Determine the [X, Y] coordinate at the center of the cell enclosing the given text.  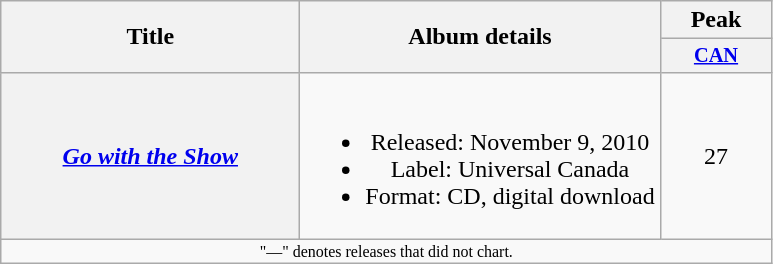
Peak [716, 20]
27 [716, 156]
Album details [480, 37]
CAN [716, 56]
Title [150, 37]
Released: November 9, 2010Label: Universal CanadaFormat: CD, digital download [480, 156]
"—" denotes releases that did not chart. [386, 252]
Go with the Show [150, 156]
